For the text-containing cell, return its midpoint in (x, y) coordinate format. 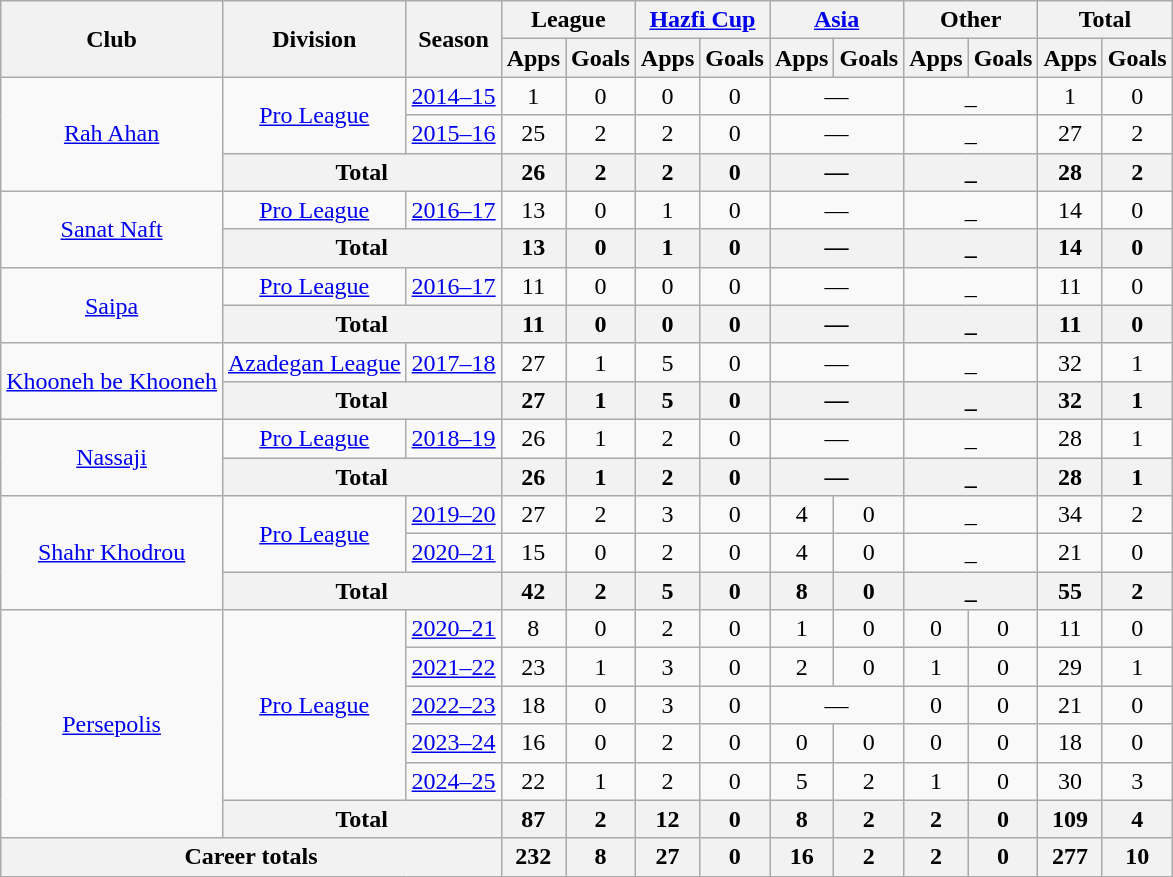
Asia (837, 20)
Other (971, 20)
29 (1070, 667)
2024–25 (454, 781)
22 (533, 781)
232 (533, 857)
Persepolis (112, 724)
30 (1070, 781)
2021–22 (454, 667)
23 (533, 667)
League (568, 20)
Azadegan League (314, 362)
55 (1070, 591)
Saipa (112, 305)
12 (667, 819)
Shahr Khodrou (112, 553)
277 (1070, 857)
Sanat Naft (112, 229)
10 (1137, 857)
2015–16 (454, 134)
Club (112, 39)
87 (533, 819)
Career totals (251, 857)
109 (1070, 819)
2019–20 (454, 515)
Hazfi Cup (702, 20)
34 (1070, 515)
Rah Ahan (112, 134)
Nassaji (112, 457)
Division (314, 39)
2023–24 (454, 743)
Khooneh be Khooneh (112, 381)
Season (454, 39)
42 (533, 591)
2018–19 (454, 438)
2022–23 (454, 705)
25 (533, 134)
2014–15 (454, 96)
2017–18 (454, 362)
15 (533, 553)
